Extract the [X, Y] coordinate from the center of the cell holding the provided text.  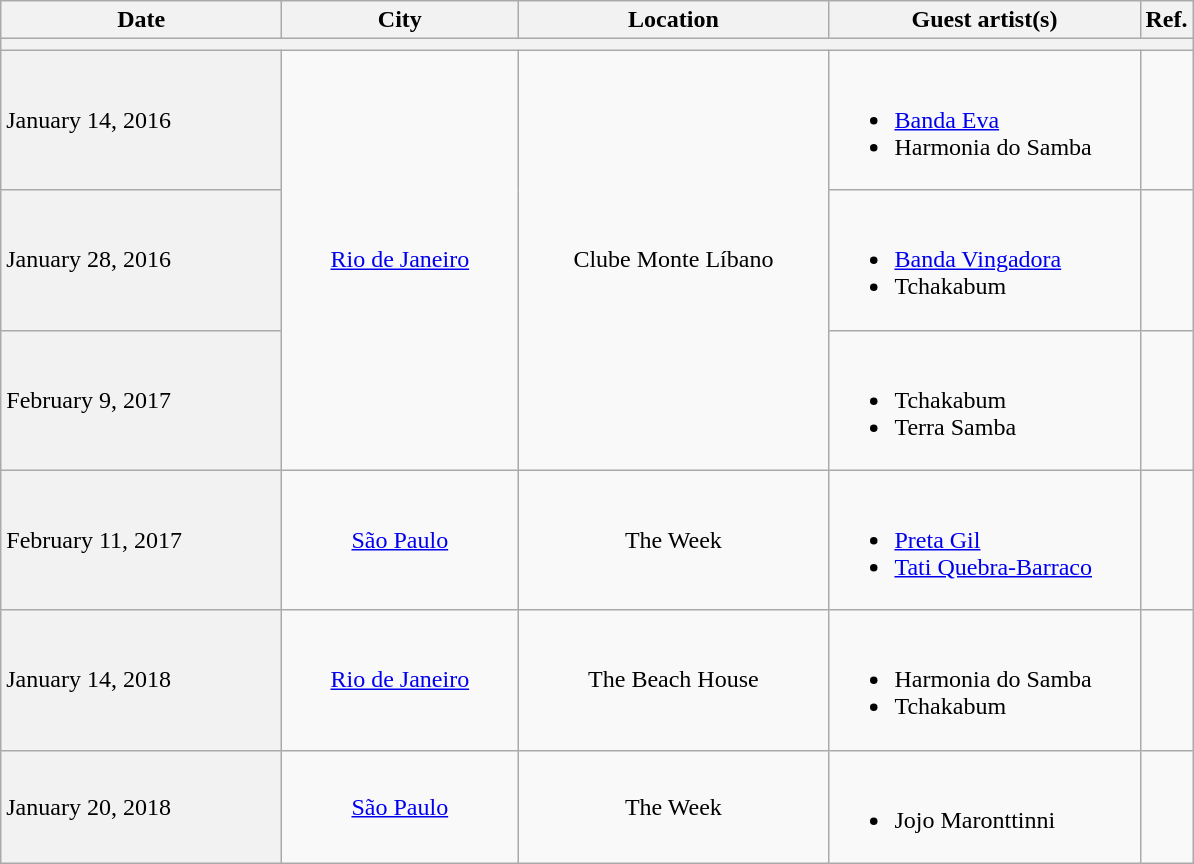
February 11, 2017 [142, 540]
January 20, 2018 [142, 806]
City [400, 20]
Guest artist(s) [984, 20]
February 9, 2017 [142, 400]
January 28, 2016 [142, 260]
The Beach House [674, 680]
Ref. [1166, 20]
Date [142, 20]
Jojo Maronttinni [984, 806]
Banda VingadoraTchakabum [984, 260]
January 14, 2018 [142, 680]
Location [674, 20]
Clube Monte Líbano [674, 260]
Preta GilTati Quebra-Barraco [984, 540]
Harmonia do SambaTchakabum [984, 680]
Banda EvaHarmonia do Samba [984, 120]
TchakabumTerra Samba [984, 400]
January 14, 2016 [142, 120]
